Find where the given text appears and provide that cell's center as [x, y] coordinate. 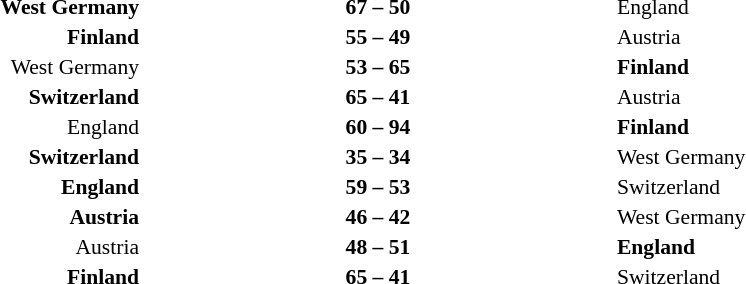
35 – 34 [378, 157]
55 – 49 [378, 37]
46 – 42 [378, 217]
65 – 41 [378, 97]
60 – 94 [378, 127]
53 – 65 [378, 67]
59 – 53 [378, 187]
48 – 51 [378, 247]
